Locate the cell with the specified text and output its [X, Y] center coordinate. 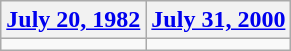
July 20, 1982 [74, 20]
July 31, 2000 [218, 20]
